Identify which cell holds the provided text, then report its (X, Y) central coordinate. 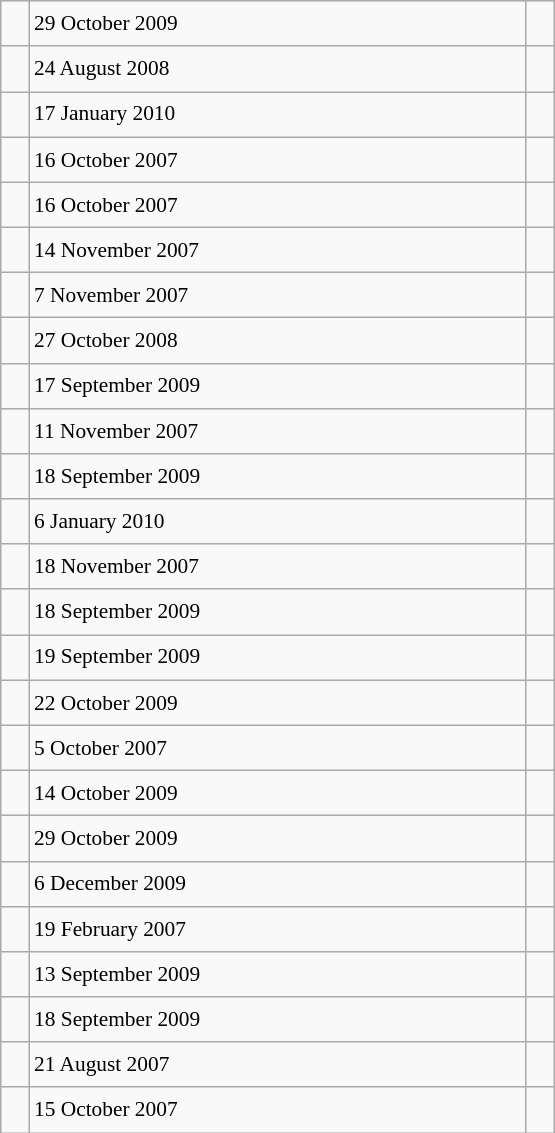
21 August 2007 (278, 1064)
5 October 2007 (278, 748)
18 November 2007 (278, 566)
14 October 2009 (278, 792)
17 September 2009 (278, 386)
14 November 2007 (278, 250)
17 January 2010 (278, 114)
22 October 2009 (278, 702)
11 November 2007 (278, 430)
6 January 2010 (278, 522)
6 December 2009 (278, 884)
7 November 2007 (278, 296)
27 October 2008 (278, 340)
24 August 2008 (278, 68)
13 September 2009 (278, 974)
15 October 2007 (278, 1110)
19 February 2007 (278, 928)
19 September 2009 (278, 658)
